Return [X, Y] of the center of cell containing provided text 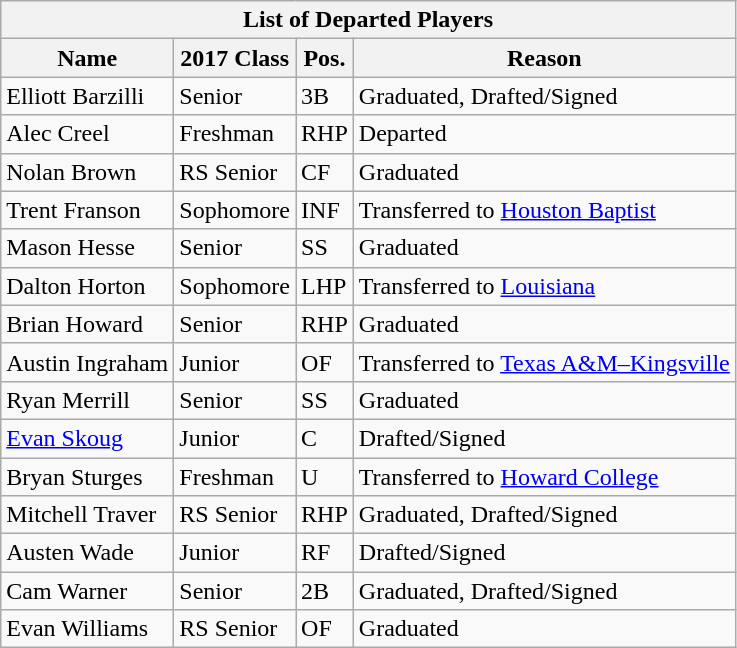
List of Departed Players [368, 20]
Transferred to Howard College [544, 477]
Brian Howard [88, 324]
INF [325, 210]
Pos. [325, 58]
RF [325, 553]
Name [88, 58]
C [325, 438]
Departed [544, 134]
Trent Franson [88, 210]
Alec Creel [88, 134]
Elliott Barzilli [88, 96]
Nolan Brown [88, 172]
Transferred to Texas A&M–Kingsville [544, 362]
Austin Ingraham [88, 362]
Transferred to Louisiana [544, 286]
Ryan Merrill [88, 400]
Cam Warner [88, 591]
2B [325, 591]
Evan Williams [88, 629]
Dalton Horton [88, 286]
LHP [325, 286]
Bryan Sturges [88, 477]
CF [325, 172]
Mason Hesse [88, 248]
3B [325, 96]
Mitchell Traver [88, 515]
Austen Wade [88, 553]
Reason [544, 58]
Evan Skoug [88, 438]
Transferred to Houston Baptist [544, 210]
U [325, 477]
2017 Class [235, 58]
